Return the [X, Y] coordinate for the center point of the cell that contains the specified text.  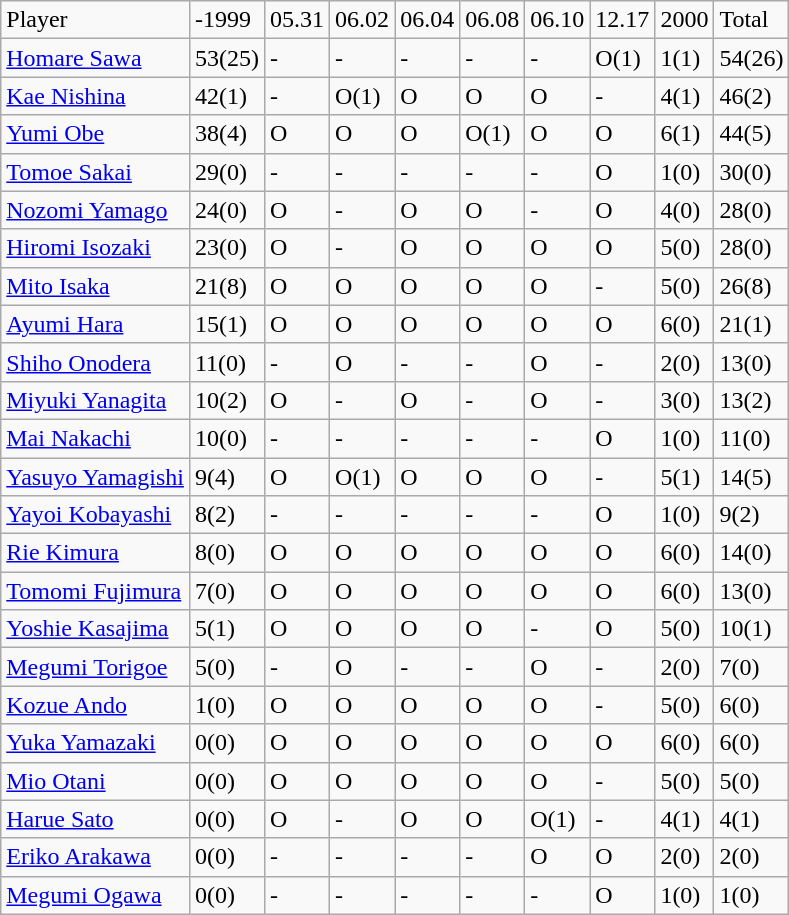
Yoshie Kasajima [96, 629]
Harue Sato [96, 819]
06.08 [492, 20]
26(8) [752, 286]
29(0) [226, 172]
14(5) [752, 477]
21(8) [226, 286]
06.10 [558, 20]
10(0) [226, 438]
6(1) [684, 134]
4(0) [684, 210]
06.04 [428, 20]
Yuka Yamazaki [96, 743]
Shiho Onodera [96, 362]
Yayoi Kobayashi [96, 515]
8(2) [226, 515]
Mio Otani [96, 781]
Yasuyo Yamagishi [96, 477]
Miyuki Yanagita [96, 400]
54(26) [752, 58]
Total [752, 20]
Mai Nakachi [96, 438]
Nozomi Yamago [96, 210]
10(2) [226, 400]
15(1) [226, 324]
Megumi Ogawa [96, 895]
Megumi Torigoe [96, 667]
2000 [684, 20]
9(2) [752, 515]
12.17 [622, 20]
Player [96, 20]
21(1) [752, 324]
Ayumi Hara [96, 324]
Yumi Obe [96, 134]
Mito Isaka [96, 286]
53(25) [226, 58]
24(0) [226, 210]
23(0) [226, 248]
44(5) [752, 134]
10(1) [752, 629]
46(2) [752, 96]
Hiromi Isozaki [96, 248]
8(0) [226, 553]
Eriko Arakawa [96, 857]
9(4) [226, 477]
1(1) [684, 58]
3(0) [684, 400]
Kae Nishina [96, 96]
42(1) [226, 96]
Rie Kimura [96, 553]
Tomomi Fujimura [96, 591]
-1999 [226, 20]
30(0) [752, 172]
Kozue Ando [96, 705]
Homare Sawa [96, 58]
14(0) [752, 553]
13(2) [752, 400]
06.02 [362, 20]
38(4) [226, 134]
05.31 [296, 20]
Tomoe Sakai [96, 172]
